Return [x, y] of the center of cell containing provided text 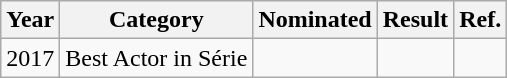
Nominated [315, 20]
Ref. [480, 20]
Result [415, 20]
Best Actor in Série [156, 58]
Category [156, 20]
Year [30, 20]
2017 [30, 58]
